Identify which cell holds the provided text, then report its [x, y] central coordinate. 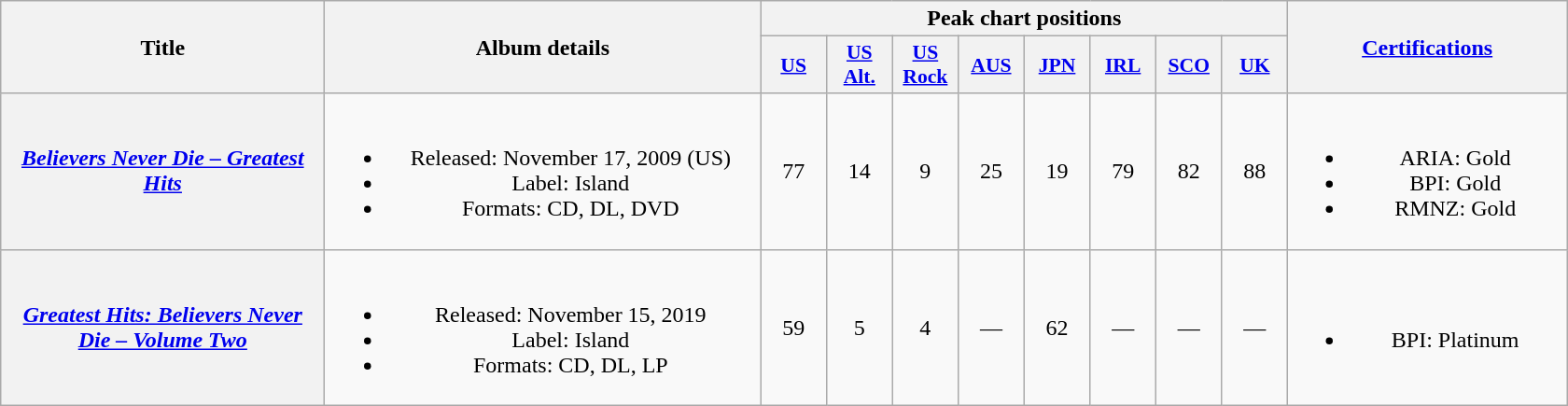
82 [1189, 172]
Title [162, 47]
62 [1057, 327]
Peak chart positions [1025, 19]
USRock [926, 65]
5 [859, 327]
25 [991, 172]
BPI: Platinum [1428, 327]
USAlt. [859, 65]
Released: November 15, 2019Label: IslandFormats: CD, DL, LP [543, 327]
US [793, 65]
Album details [543, 47]
79 [1124, 172]
AUS [991, 65]
JPN [1057, 65]
Believers Never Die – Greatest Hits [162, 172]
Greatest Hits: Believers Never Die – Volume Two [162, 327]
SCO [1189, 65]
9 [926, 172]
Released: November 17, 2009 (US)Label: IslandFormats: CD, DL, DVD [543, 172]
IRL [1124, 65]
88 [1254, 172]
14 [859, 172]
ARIA: GoldBPI: GoldRMNZ: Gold [1428, 172]
19 [1057, 172]
59 [793, 327]
UK [1254, 65]
77 [793, 172]
Certifications [1428, 47]
4 [926, 327]
